Output the [x, y] coordinate of the center of the cell containing the given text.  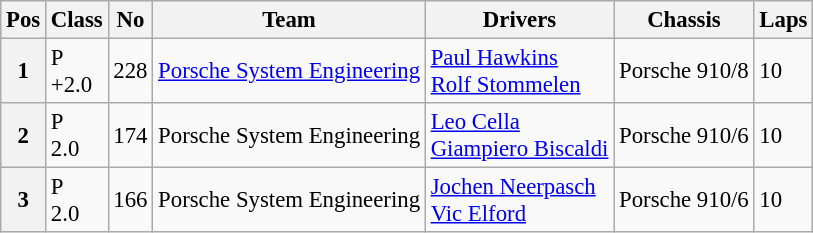
Leo Cella Giampiero Biscaldi [519, 136]
P+2.0 [78, 72]
Class [78, 20]
Porsche 910/8 [684, 72]
1 [24, 72]
Laps [784, 20]
Jochen Neerpasch Vic Elford [519, 200]
Pos [24, 20]
174 [130, 136]
Chassis [684, 20]
3 [24, 200]
Drivers [519, 20]
166 [130, 200]
228 [130, 72]
Team [290, 20]
2 [24, 136]
No [130, 20]
Paul Hawkins Rolf Stommelen [519, 72]
